Return the (x, y) coordinate for the center point of the cell that contains the specified text.  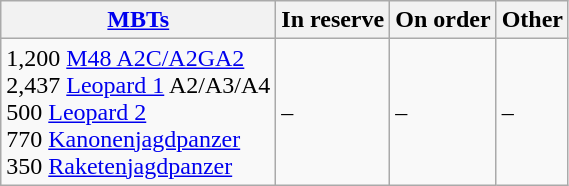
Other (532, 20)
On order (443, 20)
1,200 M48 A2C/A2GA22,437 Leopard 1 A2/A3/A4500 Leopard 2770 Kanonenjagdpanzer350 Raketenjagdpanzer (138, 112)
MBTs (138, 20)
In reserve (333, 20)
